Identify which cell holds the provided text, then report its (X, Y) central coordinate. 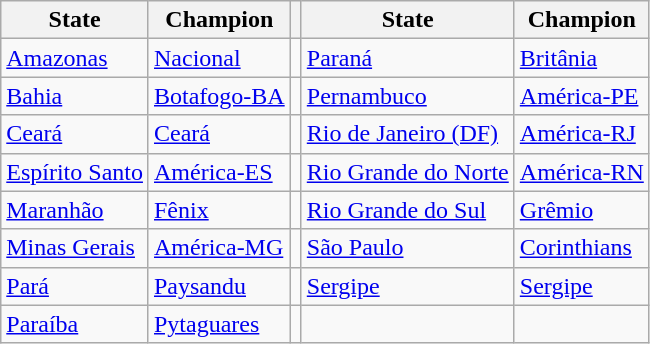
Paraná (408, 58)
Nacional (219, 58)
Grêmio (582, 210)
Pará (75, 286)
América-MG (219, 248)
Paraíba (75, 324)
América-RJ (582, 134)
Amazonas (75, 58)
Corinthians (582, 248)
São Paulo (408, 248)
Maranhão (75, 210)
Minas Gerais (75, 248)
Rio Grande do Norte (408, 172)
Paysandu (219, 286)
Fênix (219, 210)
Pernambuco (408, 96)
América-RN (582, 172)
Bahia (75, 96)
América-ES (219, 172)
Rio Grande do Sul (408, 210)
Rio de Janeiro (DF) (408, 134)
Espírito Santo (75, 172)
Britânia (582, 58)
Pytaguares (219, 324)
América-PE (582, 96)
Botafogo-BA (219, 96)
